Provide the (X, Y) coordinate of the cell's center where the given text is located.  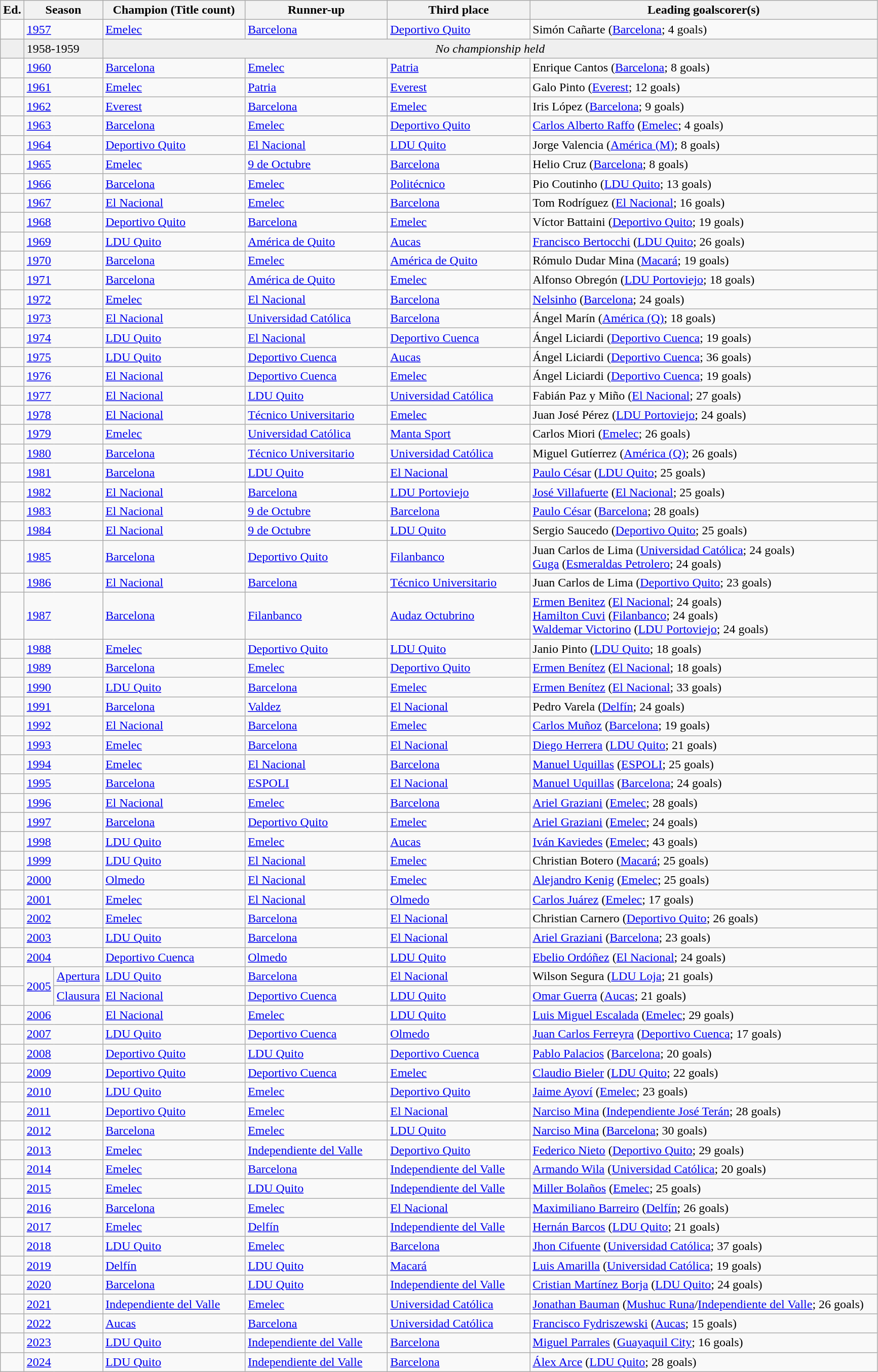
1966 (63, 183)
1996 (63, 803)
1977 (63, 396)
Macará (459, 1266)
Luis Amarilla (Universidad Católica; 19 goals) (704, 1266)
Ed. (12, 10)
1965 (63, 164)
1968 (63, 222)
Champion (Title count) (174, 10)
Maximiliano Barreiro (Delfín; 26 goals) (704, 1208)
Manta Sport (459, 434)
Juan Carlos de Lima (Deportivo Quito; 23 goals) (704, 583)
Carlos Miori (Emelec; 26 goals) (704, 434)
Manuel Uquillas (Barcelona; 24 goals) (704, 783)
Valdez (316, 707)
2000 (63, 880)
1958-1959 (63, 49)
1967 (63, 203)
Alfonso Obregón (LDU Portoviejo; 18 goals) (704, 280)
2014 (63, 1169)
1963 (63, 126)
Ariel Graziani (Barcelona; 23 goals) (704, 938)
Pablo Palacios (Barcelona; 20 goals) (704, 1053)
Miller Bolaños (Emelec; 25 goals) (704, 1188)
2013 (63, 1150)
Enrique Cantos (Barcelona; 8 goals) (704, 68)
Juan José Pérez (LDU Portoviejo; 24 goals) (704, 415)
2020 (63, 1285)
2018 (63, 1246)
2011 (63, 1111)
1998 (63, 841)
Christian Botero (Macará; 25 goals) (704, 860)
2017 (63, 1227)
Ebelio Ordóñez (El Nacional; 24 goals) (704, 957)
Diego Herrera (LDU Quito; 21 goals) (704, 745)
Jorge Valencia (América (M); 8 goals) (704, 145)
Janio Pinto (LDU Quito; 18 goals) (704, 649)
1960 (63, 68)
1978 (63, 415)
1961 (63, 87)
2008 (63, 1053)
Ángel Liciardi (Deportivo Cuenca; 36 goals) (704, 357)
Third place (459, 10)
2010 (63, 1092)
Federico Nieto (Deportivo Quito; 29 goals) (704, 1150)
Nelsinho (Barcelona; 24 goals) (704, 299)
1962 (63, 106)
2024 (63, 1362)
Ángel Marín (América (Q); 18 goals) (704, 319)
Carlos Juárez (Emelec; 17 goals) (704, 899)
1970 (63, 261)
Francisco Fydriszewski (Aucas; 15 goals) (704, 1323)
Víctor Battaini (Deportivo Quito; 19 goals) (704, 222)
1981 (63, 473)
Omar Guerra (Aucas; 21 goals) (704, 996)
1975 (63, 357)
Cristian Martínez Borja (LDU Quito; 24 goals) (704, 1285)
LDU Portoviejo (459, 492)
2015 (63, 1188)
Politécnico (459, 183)
Season (63, 10)
No championship held (490, 49)
Alejandro Kenig (Emelec; 25 goals) (704, 880)
Ermen Benítez (El Nacional; 18 goals) (704, 668)
Helio Cruz (Barcelona; 8 goals) (704, 164)
Ariel Graziani (Emelec; 28 goals) (704, 803)
2012 (63, 1130)
Manuel Uquillas (ESPOLI; 25 goals) (704, 764)
Juan Carlos Ferreyra (Deportivo Cuenca; 17 goals) (704, 1034)
2006 (63, 1015)
1984 (63, 530)
1971 (63, 280)
1974 (63, 338)
1983 (63, 511)
2009 (63, 1073)
Hernán Barcos (LDU Quito; 21 goals) (704, 1227)
1985 (63, 556)
1994 (63, 764)
Paulo César (Barcelona; 28 goals) (704, 511)
Ariel Graziani (Emelec; 24 goals) (704, 822)
Tom Rodríguez (El Nacional; 16 goals) (704, 203)
1980 (63, 453)
1979 (63, 434)
Armando Wila (Universidad Católica; 20 goals) (704, 1169)
1992 (63, 726)
1987 (63, 616)
Jhon Cifuente (Universidad Católica; 37 goals) (704, 1246)
1990 (63, 687)
1997 (63, 822)
Ermen Benitez (El Nacional; 24 goals) Hamilton Cuvi (Filanbanco; 24 goals) Waldemar Victorino (LDU Portoviejo; 24 goals) (704, 616)
2022 (63, 1323)
2003 (63, 938)
Leading goalscorer(s) (704, 10)
1993 (63, 745)
Clausura (78, 996)
Narciso Mina (Barcelona; 30 goals) (704, 1130)
1973 (63, 319)
Francisco Bertocchi (LDU Quito; 26 goals) (704, 242)
Carlos Alberto Raffo (Emelec; 4 goals) (704, 126)
Apertura (78, 976)
1986 (63, 583)
Claudio Bieler (LDU Quito; 22 goals) (704, 1073)
Ermen Benítez (El Nacional; 33 goals) (704, 687)
Iván Kaviedes (Emelec; 43 goals) (704, 841)
2021 (63, 1304)
1972 (63, 299)
1989 (63, 668)
Iris López (Barcelona; 9 goals) (704, 106)
1982 (63, 492)
2002 (63, 919)
1969 (63, 242)
Audaz Octubrino (459, 616)
1976 (63, 376)
2019 (63, 1266)
1991 (63, 707)
Carlos Muñoz (Barcelona; 19 goals) (704, 726)
2016 (63, 1208)
2004 (63, 957)
Luis Miguel Escalada (Emelec; 29 goals) (704, 1015)
Álex Arce (LDU Quito; 28 goals) (704, 1362)
1988 (63, 649)
ESPOLI (316, 783)
2001 (63, 899)
Miguel Gutíerrez (América (Q); 26 goals) (704, 453)
Simón Cañarte (Barcelona; 4 goals) (704, 29)
Galo Pinto (Everest; 12 goals) (704, 87)
José Villafuerte (El Nacional; 25 goals) (704, 492)
Sergio Saucedo (Deportivo Quito; 25 goals) (704, 530)
Pio Coutinho (LDU Quito; 13 goals) (704, 183)
Miguel Parrales (Guayaquil City; 16 goals) (704, 1343)
2007 (63, 1034)
1999 (63, 860)
Jonathan Bauman (Mushuc Runa/Independiente del Valle; 26 goals) (704, 1304)
Narciso Mina (Independiente José Terán; 28 goals) (704, 1111)
Paulo César (LDU Quito; 25 goals) (704, 473)
1964 (63, 145)
Jaime Ayoví (Emelec; 23 goals) (704, 1092)
Pedro Varela (Delfín; 24 goals) (704, 707)
2023 (63, 1343)
Juan Carlos de Lima (Universidad Católica; 24 goals) Guga (Esmeraldas Petrolero; 24 goals) (704, 556)
Christian Carnero (Deportivo Quito; 26 goals) (704, 919)
1995 (63, 783)
1957 (63, 29)
Wilson Segura (LDU Loja; 21 goals) (704, 976)
2005 (39, 986)
Fabián Paz y Miño (El Nacional; 27 goals) (704, 396)
Runner-up (316, 10)
Rómulo Dudar Mina (Macará; 19 goals) (704, 261)
